Pinpoint the cell where the given text exists, returning its (x, y) midpoint coordinate. 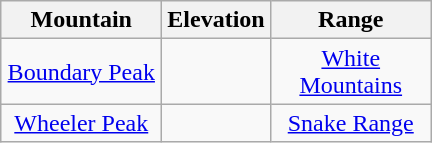
White Mountains (350, 72)
Range (350, 20)
Boundary Peak (82, 72)
Mountain (82, 20)
Snake Range (350, 123)
Elevation (216, 20)
Wheeler Peak (82, 123)
